Pinpoint the cell where the given text exists, returning its [x, y] midpoint coordinate. 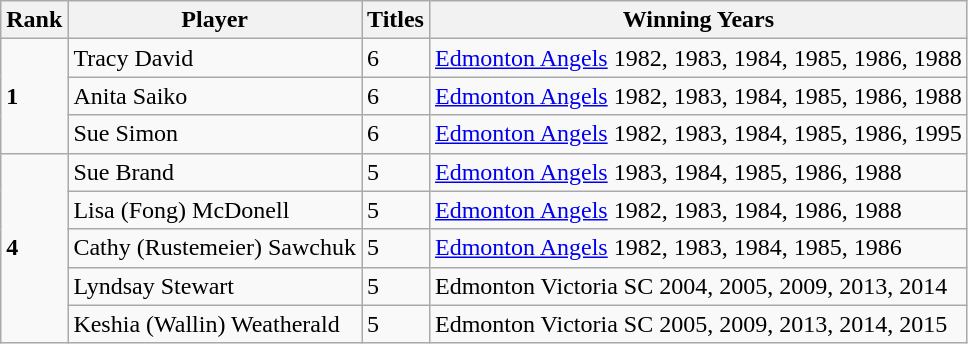
Sue Brand [215, 172]
1 [34, 96]
Lyndsay Stewart [215, 286]
Edmonton Victoria SC 2004, 2005, 2009, 2013, 2014 [698, 286]
4 [34, 248]
Titles [396, 20]
Anita Saiko [215, 96]
Rank [34, 20]
Player [215, 20]
Edmonton Angels 1982, 1983, 1984, 1986, 1988 [698, 210]
Edmonton Angels 1982, 1983, 1984, 1985, 1986 [698, 248]
Winning Years [698, 20]
Tracy David [215, 58]
Sue Simon [215, 134]
Cathy (Rustemeier) Sawchuk [215, 248]
Edmonton Victoria SC 2005, 2009, 2013, 2014, 2015 [698, 324]
Edmonton Angels 1982, 1983, 1984, 1985, 1986, 1995 [698, 134]
Lisa (Fong) McDonell [215, 210]
Keshia (Wallin) Weatherald [215, 324]
Edmonton Angels 1983, 1984, 1985, 1986, 1988 [698, 172]
